Capture the cell that displays the provided text and extract its [X, Y] central coordinate. 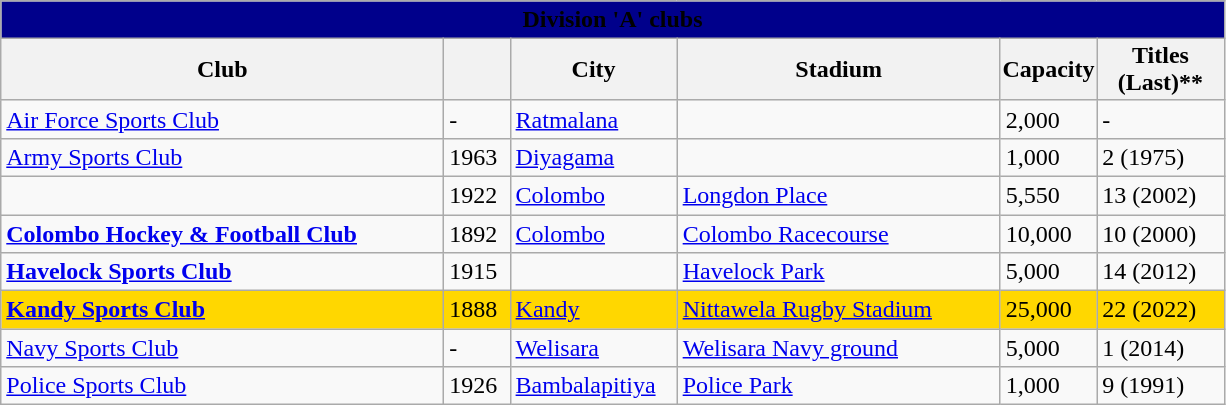
Army Sports Club [222, 157]
Kandy Sports Club [222, 310]
Diyagama [594, 157]
Havelock Park [838, 272]
1926 [477, 386]
Bambalapitiya [594, 386]
Division 'A' clubs [612, 20]
2 (1975) [1161, 157]
13 (2002) [1161, 195]
Police Sports Club [222, 386]
10 (2000) [1161, 233]
10,000 [1048, 233]
Ratmalana [594, 119]
1892 [477, 233]
Club [222, 70]
Kandy [594, 310]
Welisara Navy ground [838, 348]
Colombo Hockey & Football Club [222, 233]
1963 [477, 157]
Havelock Sports Club [222, 272]
25,000 [1048, 310]
Welisara [594, 348]
1915 [477, 272]
9 (1991) [1161, 386]
Capacity [1048, 70]
1922 [477, 195]
Nittawela Rugby Stadium [838, 310]
Police Park [838, 386]
2,000 [1048, 119]
Titles (Last)** [1161, 70]
5,550 [1048, 195]
14 (2012) [1161, 272]
City [594, 70]
22 (2022) [1161, 310]
Air Force Sports Club [222, 119]
1 (2014) [1161, 348]
1888 [477, 310]
Colombo Racecourse [838, 233]
Longdon Place [838, 195]
Stadium [838, 70]
Navy Sports Club [222, 348]
